From the cell containing the given text, extract its center point as (x, y) coordinate. 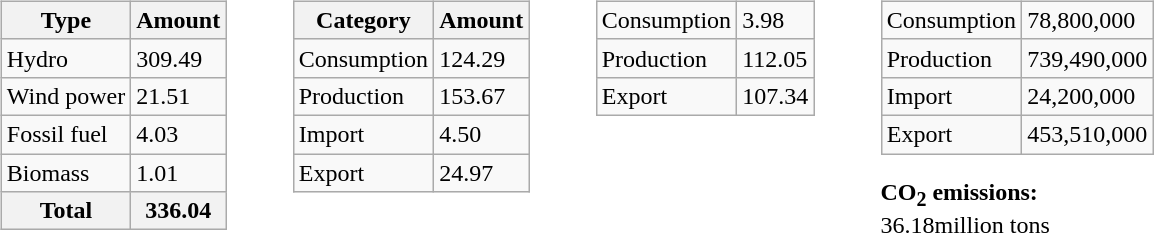
112.05 (776, 58)
Total (66, 211)
78,800,000 (1088, 20)
3.98 (776, 20)
153.67 (482, 96)
453,510,000 (1088, 134)
Biomass (66, 173)
Hydro (66, 58)
Fossil fuel (66, 134)
Type (66, 20)
739,490,000 (1088, 58)
336.04 (178, 211)
309.49 (178, 58)
1.01 (178, 173)
4.03 (178, 134)
4.50 (482, 134)
107.34 (776, 96)
24,200,000 (1088, 96)
21.51 (178, 96)
Wind power (66, 96)
124.29 (482, 58)
Category (363, 20)
24.97 (482, 173)
